Search for the cell housing the specified text and yield its [x, y] center coordinate. 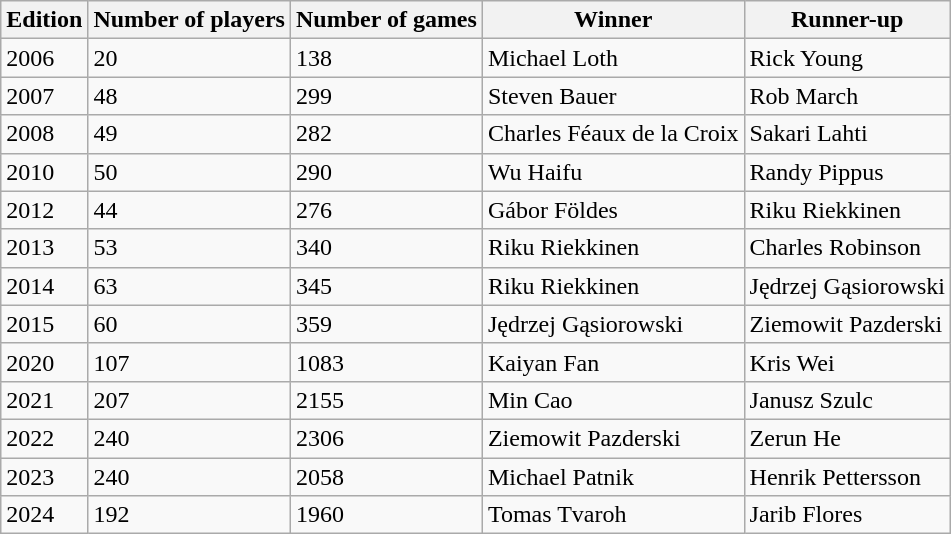
299 [386, 96]
340 [386, 248]
60 [190, 324]
Gábor Földes [613, 210]
Number of games [386, 20]
2021 [44, 400]
20 [190, 58]
207 [190, 400]
Edition [44, 20]
Michael Patnik [613, 477]
Randy Pippus [847, 172]
Winner [613, 20]
48 [190, 96]
359 [386, 324]
2023 [44, 477]
Runner-up [847, 20]
345 [386, 286]
2020 [44, 362]
2015 [44, 324]
2012 [44, 210]
44 [190, 210]
2058 [386, 477]
Wu Haifu [613, 172]
63 [190, 286]
Charles Robinson [847, 248]
282 [386, 134]
Kaiyan Fan [613, 362]
2013 [44, 248]
Janusz Szulc [847, 400]
Tomas Tvaroh [613, 515]
Rick Young [847, 58]
Rob March [847, 96]
2306 [386, 438]
192 [190, 515]
Kris Wei [847, 362]
2006 [44, 58]
107 [190, 362]
2010 [44, 172]
Zerun He [847, 438]
Sakari Lahti [847, 134]
Henrik Pettersson [847, 477]
2007 [44, 96]
1960 [386, 515]
Jarib Flores [847, 515]
138 [386, 58]
2022 [44, 438]
1083 [386, 362]
2155 [386, 400]
Steven Bauer [613, 96]
290 [386, 172]
2008 [44, 134]
50 [190, 172]
53 [190, 248]
Number of players [190, 20]
Michael Loth [613, 58]
276 [386, 210]
2024 [44, 515]
2014 [44, 286]
Charles Féaux de la Croix [613, 134]
Min Cao [613, 400]
49 [190, 134]
